From the cell containing the given text, extract its center point as [x, y] coordinate. 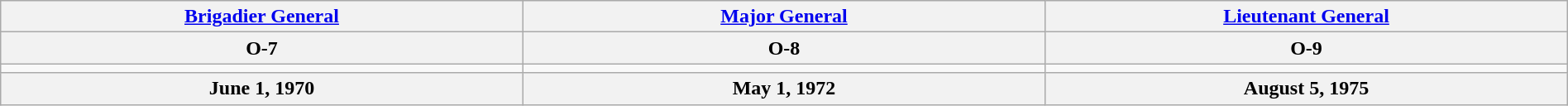
O-8 [784, 48]
O-9 [1307, 48]
Major General [784, 17]
O-7 [262, 48]
Brigadier General [262, 17]
May 1, 1972 [784, 89]
August 5, 1975 [1307, 89]
Lieutenant General [1307, 17]
June 1, 1970 [262, 89]
